Find where the given text appears and provide that cell's center as (X, Y) coordinate. 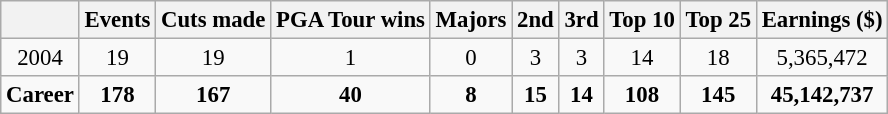
3rd (582, 20)
108 (642, 95)
Cuts made (214, 20)
167 (214, 95)
8 (470, 95)
PGA Tour wins (351, 20)
40 (351, 95)
1 (351, 58)
Top 10 (642, 20)
Events (117, 20)
15 (536, 95)
0 (470, 58)
Majors (470, 20)
145 (718, 95)
5,365,472 (822, 58)
Top 25 (718, 20)
18 (718, 58)
2004 (40, 58)
Earnings ($) (822, 20)
Career (40, 95)
45,142,737 (822, 95)
178 (117, 95)
2nd (536, 20)
